Extract the (X, Y) coordinate from the center of the cell holding the provided text.  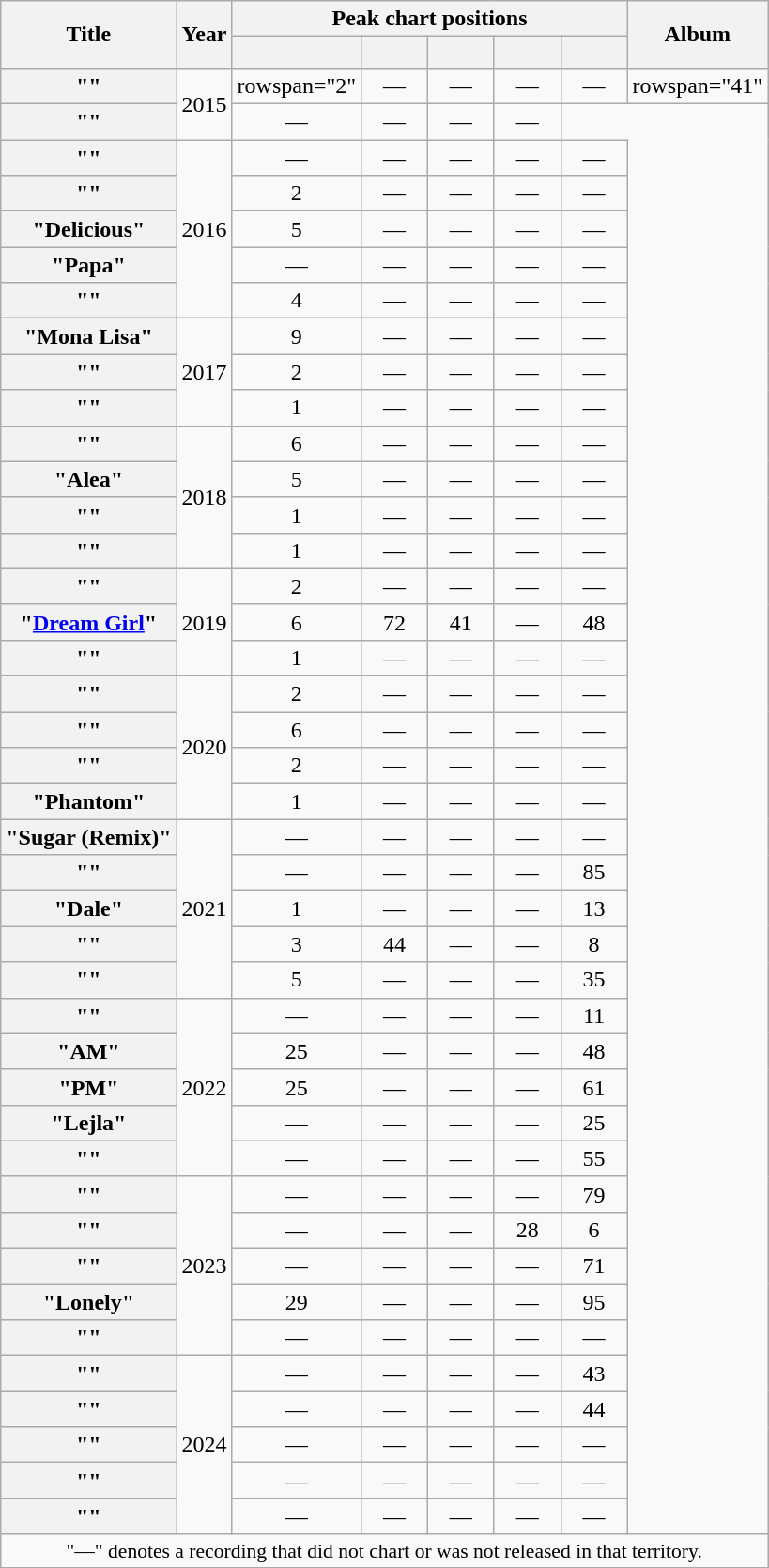
2024 (205, 1445)
72 (394, 622)
"Papa" (88, 265)
"Dale" (88, 908)
"PM" (88, 1087)
"AM" (88, 1051)
"—" denotes a recording that did not chart or was not released in that territory. (385, 1551)
Title (88, 35)
55 (593, 1158)
2023 (205, 1265)
2019 (205, 622)
29 (297, 1302)
79 (593, 1194)
2018 (205, 497)
71 (593, 1266)
85 (593, 873)
Peak chart positions (430, 19)
2015 (205, 103)
11 (593, 1016)
95 (593, 1302)
61 (593, 1087)
2021 (205, 908)
2017 (205, 372)
"Dream Girl" (88, 622)
"Delicious" (88, 229)
3 (297, 944)
4 (297, 301)
"Alea" (88, 479)
2016 (205, 229)
8 (593, 944)
43 (593, 1374)
rowspan="41" (698, 85)
"Mona Lisa" (88, 336)
"Phantom" (88, 801)
2022 (205, 1087)
28 (528, 1230)
rowspan="2" (297, 85)
13 (593, 908)
35 (593, 980)
Album (698, 35)
"Sugar (Remix)" (88, 837)
9 (297, 336)
"Lonely" (88, 1302)
Year (205, 35)
2020 (205, 748)
41 (460, 622)
"Lejla" (88, 1123)
